Return the (x, y) coordinate for the center point of the cell that contains the specified text.  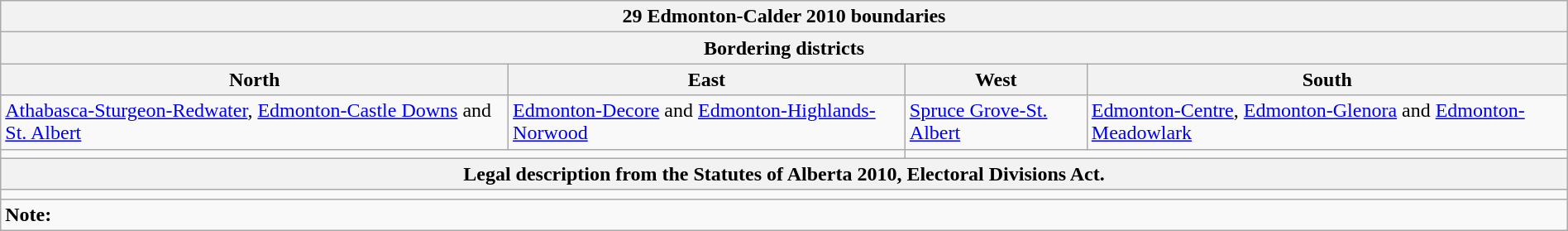
North (255, 79)
29 Edmonton-Calder 2010 boundaries (784, 17)
South (1327, 79)
Spruce Grove-St. Albert (996, 123)
East (707, 79)
Note: (784, 214)
Legal description from the Statutes of Alberta 2010, Electoral Divisions Act. (784, 174)
West (996, 79)
Athabasca-Sturgeon-Redwater, Edmonton-Castle Downs and St. Albert (255, 123)
Edmonton-Decore and Edmonton-Highlands-Norwood (707, 123)
Bordering districts (784, 48)
Edmonton-Centre, Edmonton-Glenora and Edmonton-Meadowlark (1327, 123)
